Scan for the cell matching the given text and deliver its (X, Y) coordinate at center. 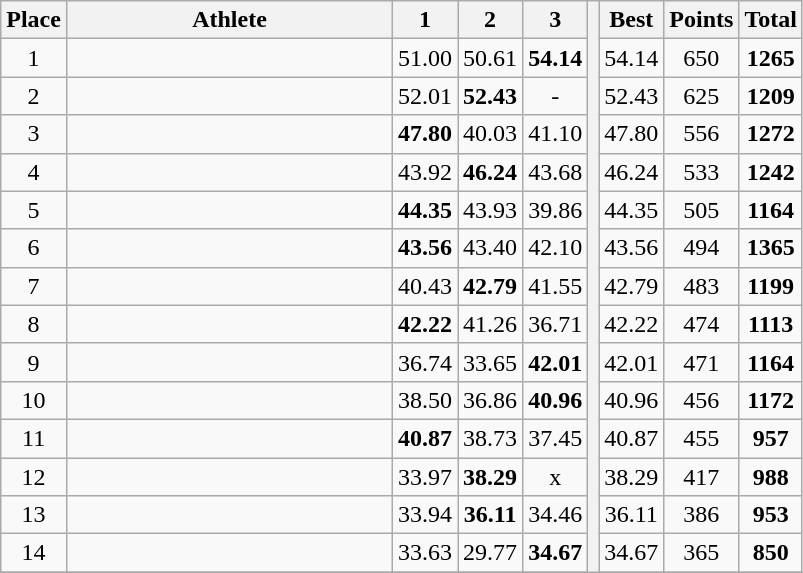
43.68 (556, 172)
471 (702, 362)
456 (702, 400)
Place (34, 20)
37.45 (556, 438)
1265 (771, 58)
36.71 (556, 324)
365 (702, 553)
51.00 (426, 58)
52.01 (426, 96)
474 (702, 324)
6 (34, 248)
4 (34, 172)
41.10 (556, 134)
36.86 (490, 400)
988 (771, 477)
650 (702, 58)
34.46 (556, 515)
Best (632, 20)
386 (702, 515)
41.26 (490, 324)
505 (702, 210)
12 (34, 477)
- (556, 96)
10 (34, 400)
1113 (771, 324)
33.97 (426, 477)
42.10 (556, 248)
14 (34, 553)
850 (771, 553)
1365 (771, 248)
556 (702, 134)
625 (702, 96)
483 (702, 286)
7 (34, 286)
1199 (771, 286)
957 (771, 438)
Total (771, 20)
43.40 (490, 248)
Points (702, 20)
9 (34, 362)
39.86 (556, 210)
38.50 (426, 400)
43.92 (426, 172)
41.55 (556, 286)
33.65 (490, 362)
33.94 (426, 515)
11 (34, 438)
1172 (771, 400)
1209 (771, 96)
33.63 (426, 553)
x (556, 477)
Athlete (229, 20)
29.77 (490, 553)
40.03 (490, 134)
533 (702, 172)
43.93 (490, 210)
38.73 (490, 438)
1272 (771, 134)
13 (34, 515)
417 (702, 477)
8 (34, 324)
36.74 (426, 362)
1242 (771, 172)
494 (702, 248)
455 (702, 438)
40.43 (426, 286)
953 (771, 515)
5 (34, 210)
50.61 (490, 58)
